Scan for the cell matching the given text and deliver its [x, y] coordinate at center. 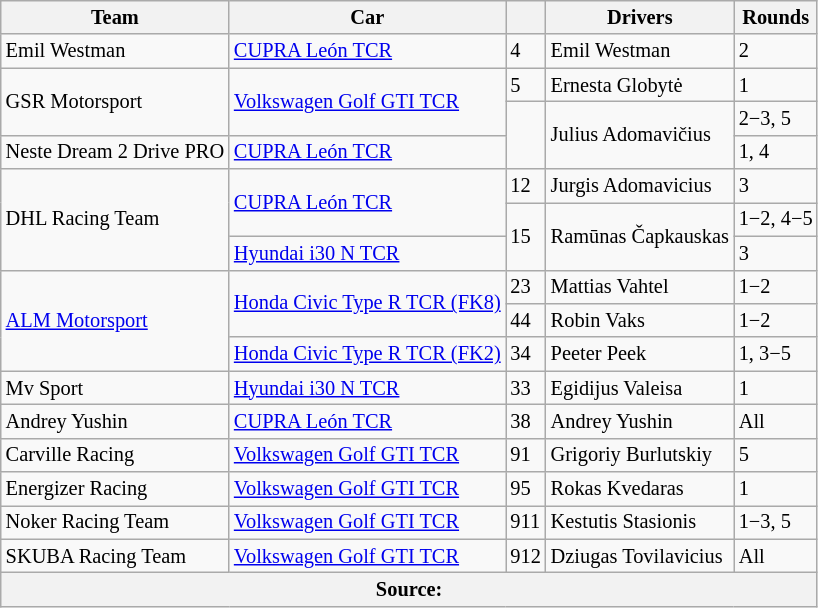
Noker Racing Team [115, 522]
Egidijus Valeisa [640, 388]
12 [526, 186]
2 [776, 51]
GSR Motorsport [115, 102]
Peeter Peek [640, 354]
1, 4 [776, 152]
Carville Racing [115, 455]
15 [526, 236]
33 [526, 388]
Mattias Vahtel [640, 287]
ALM Motorsport [115, 320]
Rounds [776, 17]
DHL Racing Team [115, 220]
95 [526, 489]
Mv Sport [115, 388]
Grigoriy Burlutskiy [640, 455]
Kestutis Stasionis [640, 522]
Car [368, 17]
Rokas Kvedaras [640, 489]
38 [526, 421]
Jurgis Adomavicius [640, 186]
44 [526, 320]
23 [526, 287]
Robin Vaks [640, 320]
Ernesta Globytė [640, 85]
Ramūnas Čapkauskas [640, 236]
1−3, 5 [776, 522]
1−2, 4−5 [776, 219]
Source: [410, 589]
911 [526, 522]
SKUBA Racing Team [115, 556]
Honda Civic Type R TCR (FK2) [368, 354]
912 [526, 556]
91 [526, 455]
Drivers [640, 17]
2−3, 5 [776, 118]
Team [115, 17]
Dziugas Tovilavicius [640, 556]
1, 3−5 [776, 354]
Julius Adomavičius [640, 134]
34 [526, 354]
Neste Dream 2 Drive PRO [115, 152]
4 [526, 51]
Energizer Racing [115, 489]
Honda Civic Type R TCR (FK8) [368, 304]
